Locate the cell with the specified text and output its [x, y] center coordinate. 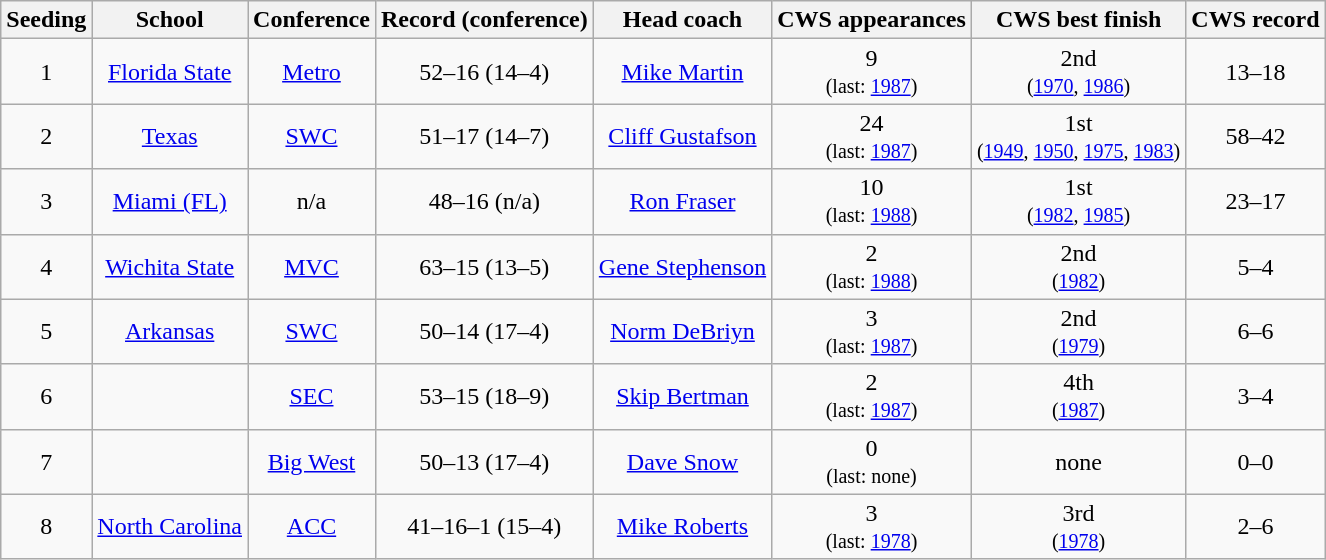
2nd(1970, 1986) [1078, 72]
3(last: 1987) [872, 332]
Head coach [682, 20]
Dave Snow [682, 462]
24(last: 1987) [872, 136]
none [1078, 462]
41–16–1 (15–4) [484, 526]
Skip Bertman [682, 396]
CWS best finish [1078, 20]
Record (conference) [484, 20]
48–16 (n/a) [484, 202]
5 [46, 332]
2 [46, 136]
n/a [312, 202]
3rd(1978) [1078, 526]
CWS appearances [872, 20]
Arkansas [170, 332]
0–0 [1256, 462]
MVC [312, 266]
23–17 [1256, 202]
52–16 (14–4) [484, 72]
2nd(1979) [1078, 332]
63–15 (13–5) [484, 266]
Wichita State [170, 266]
Gene Stephenson [682, 266]
4th(1987) [1078, 396]
Conference [312, 20]
1st(1949, 1950, 1975, 1983) [1078, 136]
2(last: 1988) [872, 266]
2(last: 1987) [872, 396]
9(last: 1987) [872, 72]
Texas [170, 136]
58–42 [1256, 136]
3(last: 1978) [872, 526]
6–6 [1256, 332]
Seeding [46, 20]
4 [46, 266]
Mike Roberts [682, 526]
7 [46, 462]
1 [46, 72]
6 [46, 396]
Big West [312, 462]
13–18 [1256, 72]
50–14 (17–4) [484, 332]
3 [46, 202]
North Carolina [170, 526]
Florida State [170, 72]
50–13 (17–4) [484, 462]
53–15 (18–9) [484, 396]
3–4 [1256, 396]
Metro [312, 72]
ACC [312, 526]
51–17 (14–7) [484, 136]
2nd(1982) [1078, 266]
5–4 [1256, 266]
CWS record [1256, 20]
0(last: none) [872, 462]
Norm DeBriyn [682, 332]
Mike Martin [682, 72]
2–6 [1256, 526]
8 [46, 526]
Miami (FL) [170, 202]
1st(1982, 1985) [1078, 202]
10(last: 1988) [872, 202]
School [170, 20]
Ron Fraser [682, 202]
SEC [312, 396]
Cliff Gustafson [682, 136]
